Pinpoint the cell where the given text exists, returning its (x, y) midpoint coordinate. 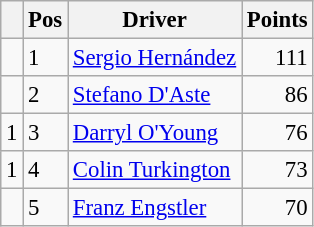
73 (278, 170)
2 (46, 95)
70 (278, 208)
86 (278, 95)
Stefano D'Aste (155, 95)
Pos (46, 20)
5 (46, 208)
111 (278, 58)
Driver (155, 20)
Darryl O'Young (155, 133)
3 (46, 133)
Franz Engstler (155, 208)
4 (46, 170)
Points (278, 20)
Sergio Hernández (155, 58)
Colin Turkington (155, 170)
76 (278, 133)
